Identify which cell holds the provided text, then report its (x, y) central coordinate. 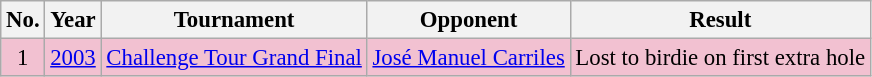
José Manuel Carriles (468, 58)
No. (23, 20)
Opponent (468, 20)
Year (73, 20)
Lost to birdie on first extra hole (720, 58)
Challenge Tour Grand Final (234, 58)
2003 (73, 58)
Result (720, 20)
1 (23, 58)
Tournament (234, 20)
